Find where the given text appears and provide that cell's center as [x, y] coordinate. 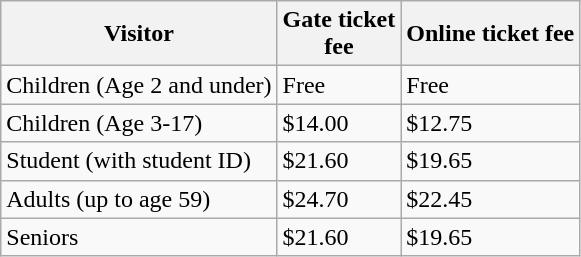
Children (Age 3-17) [139, 123]
Gate ticketfee [339, 34]
Visitor [139, 34]
Children (Age 2 and under) [139, 85]
Student (with student ID) [139, 161]
$14.00 [339, 123]
$24.70 [339, 199]
Adults (up to age 59) [139, 199]
Online ticket fee [490, 34]
$12.75 [490, 123]
$22.45 [490, 199]
Seniors [139, 237]
